From the cell containing the given text, extract its center point as [x, y] coordinate. 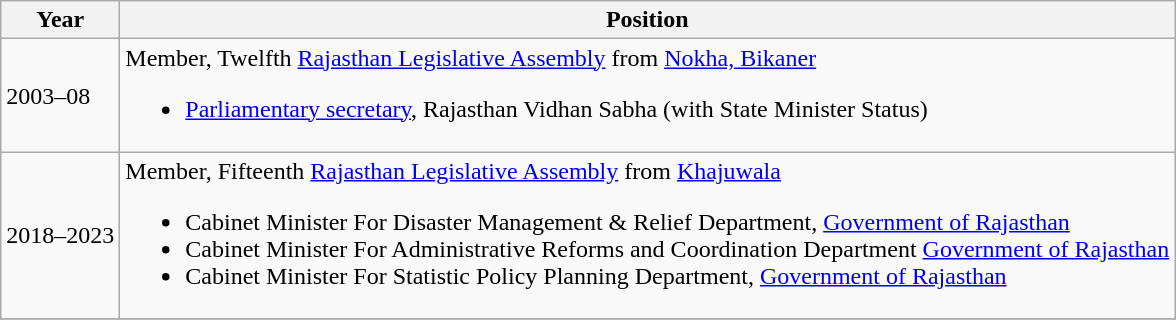
Position [648, 20]
Member, Twelfth Rajasthan Legislative Assembly from Nokha, BikanerParliamentary secretary, Rajasthan Vidhan Sabha (with State Minister Status) [648, 96]
Year [60, 20]
2003–08 [60, 96]
2018–2023 [60, 236]
